Find where the given text appears and provide that cell's center as [X, Y] coordinate. 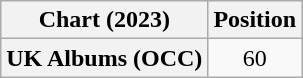
60 [255, 58]
UK Albums (OCC) [104, 58]
Position [255, 20]
Chart (2023) [104, 20]
